Determine the [x, y] coordinate at the center of the cell enclosing the given text.  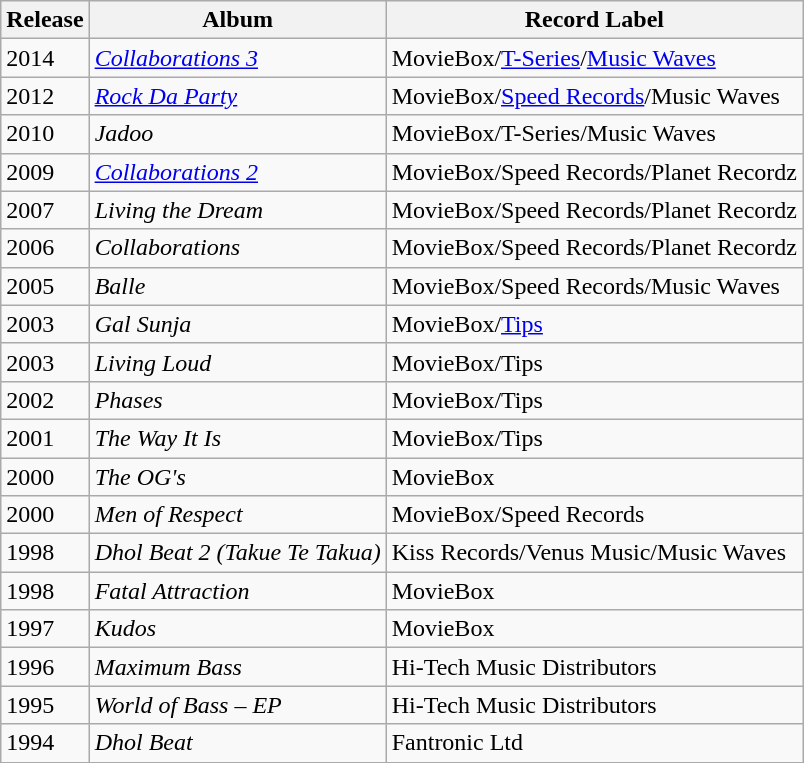
World of Bass – EP [238, 705]
Collaborations 2 [238, 172]
2001 [45, 438]
1996 [45, 667]
Jadoo [238, 134]
Balle [238, 286]
MovieBox/Speed Records [594, 515]
Kiss Records/Venus Music/Music Waves [594, 553]
The OG's [238, 477]
Dhol Beat [238, 743]
2009 [45, 172]
2007 [45, 210]
Men of Respect [238, 515]
1997 [45, 629]
Gal Sunja [238, 324]
2006 [45, 248]
Maximum Bass [238, 667]
Living Loud [238, 362]
2010 [45, 134]
2005 [45, 286]
Fatal Attraction [238, 591]
1994 [45, 743]
Collaborations 3 [238, 58]
Living the Dream [238, 210]
Kudos [238, 629]
The Way It Is [238, 438]
Collaborations [238, 248]
Fantronic Ltd [594, 743]
Record Label [594, 20]
Album [238, 20]
Dhol Beat 2 (Takue Te Takua) [238, 553]
2014 [45, 58]
Release [45, 20]
Phases [238, 400]
2002 [45, 400]
1995 [45, 705]
Rock Da Party [238, 96]
2012 [45, 96]
